Determine the [X, Y] coordinate at the center of the cell enclosing the given text.  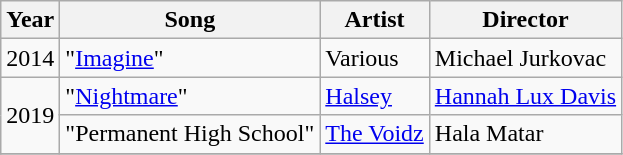
"Permanent High School" [190, 134]
Halsey [375, 96]
Director [525, 20]
2014 [30, 58]
Hala Matar [525, 134]
The Voidz [375, 134]
"Nightmare" [190, 96]
Hannah Lux Davis [525, 96]
2019 [30, 115]
Year [30, 20]
Artist [375, 20]
Various [375, 58]
"Imagine" [190, 58]
Song [190, 20]
Michael Jurkovac [525, 58]
